Detect which cell encompasses the target text, then output its [x, y] center coordinate. 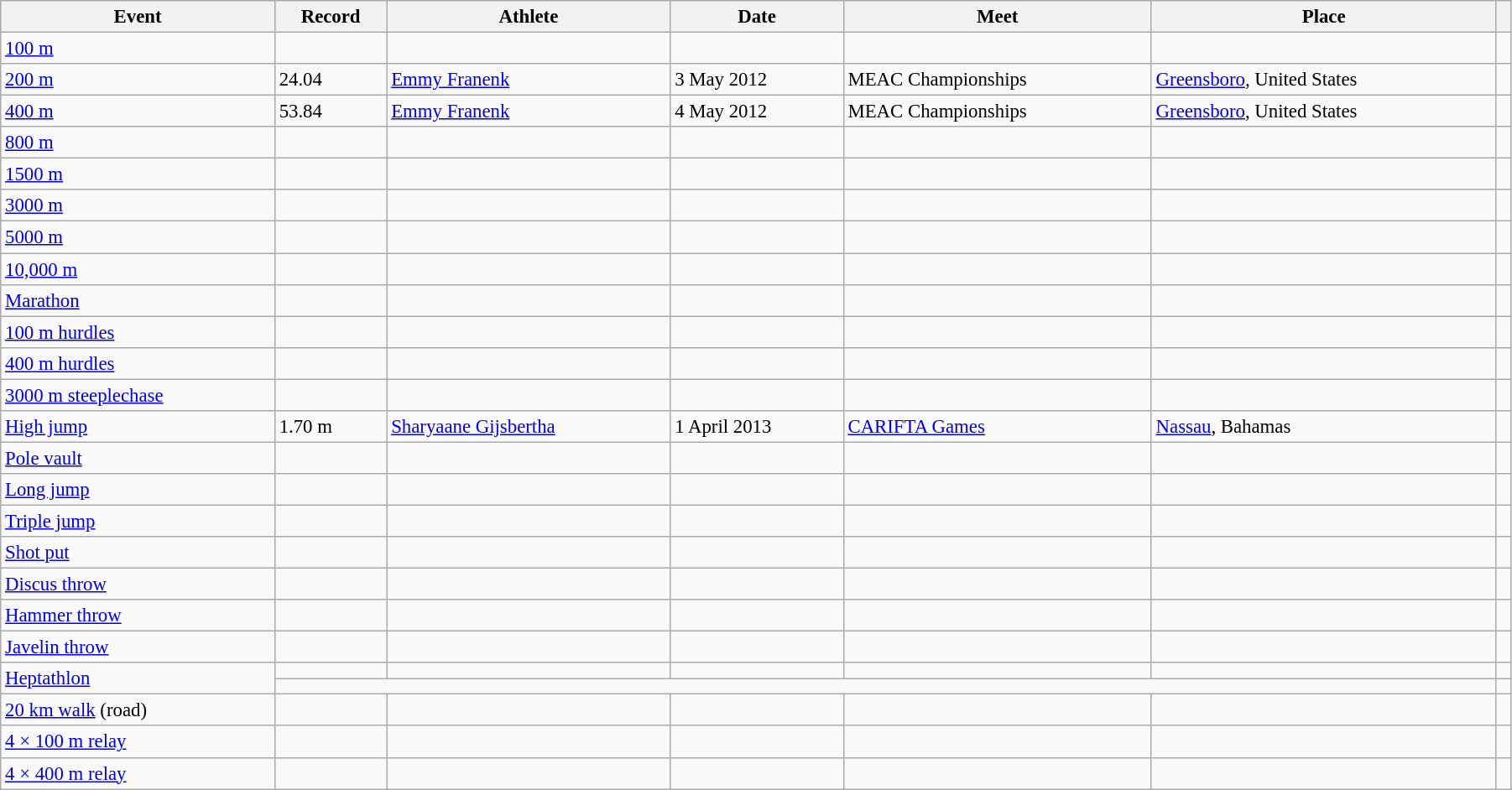
5000 m [138, 237]
Sharyaane Gijsbertha [529, 427]
Triple jump [138, 521]
Heptathlon [138, 678]
CARIFTA Games [997, 427]
Marathon [138, 300]
3 May 2012 [757, 80]
3000 m [138, 205]
Record [331, 17]
100 m [138, 49]
Discus throw [138, 585]
Event [138, 17]
200 m [138, 80]
1.70 m [331, 427]
800 m [138, 143]
Pole vault [138, 458]
1500 m [138, 174]
4 May 2012 [757, 112]
Hammer throw [138, 616]
1 April 2013 [757, 427]
400 m [138, 112]
4 × 400 m relay [138, 773]
Date [757, 17]
Athlete [529, 17]
Javelin throw [138, 647]
Nassau, Bahamas [1324, 427]
Shot put [138, 553]
Place [1324, 17]
4 × 100 m relay [138, 742]
100 m hurdles [138, 332]
Meet [997, 17]
3000 m steeplechase [138, 395]
400 m hurdles [138, 363]
53.84 [331, 112]
Long jump [138, 490]
20 km walk (road) [138, 710]
24.04 [331, 80]
High jump [138, 427]
10,000 m [138, 269]
